Provide the (x, y) coordinate of the cell's center where the given text is located.  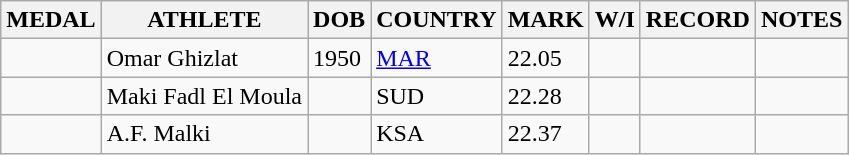
22.37 (546, 134)
DOB (340, 20)
KSA (437, 134)
NOTES (801, 20)
Maki Fadl El Moula (204, 96)
Omar Ghizlat (204, 58)
22.28 (546, 96)
22.05 (546, 58)
MEDAL (51, 20)
COUNTRY (437, 20)
RECORD (698, 20)
MARK (546, 20)
SUD (437, 96)
1950 (340, 58)
MAR (437, 58)
W/I (614, 20)
A.F. Malki (204, 134)
ATHLETE (204, 20)
